Identify which cell holds the provided text, then report its (x, y) central coordinate. 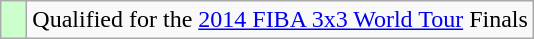
Qualified for the 2014 FIBA 3x3 World Tour Finals (280, 20)
